Scan for the cell matching the given text and deliver its [X, Y] coordinate at center. 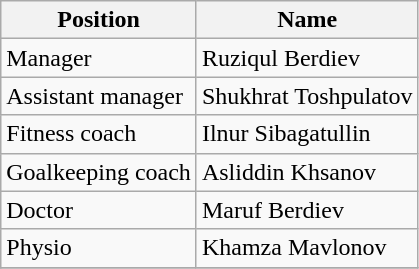
Maruf Berdiev [307, 210]
Asliddin Khsanov [307, 172]
Ilnur Sibagatullin [307, 134]
Physio [99, 248]
Assistant manager [99, 96]
Doctor [99, 210]
Name [307, 20]
Manager [99, 58]
Goalkeeping coach [99, 172]
Shukhrat Toshpulatov [307, 96]
Fitness coach [99, 134]
Khamza Mavlonov [307, 248]
Position [99, 20]
Ruziqul Berdiev [307, 58]
